Identify which cell holds the provided text, then report its [x, y] central coordinate. 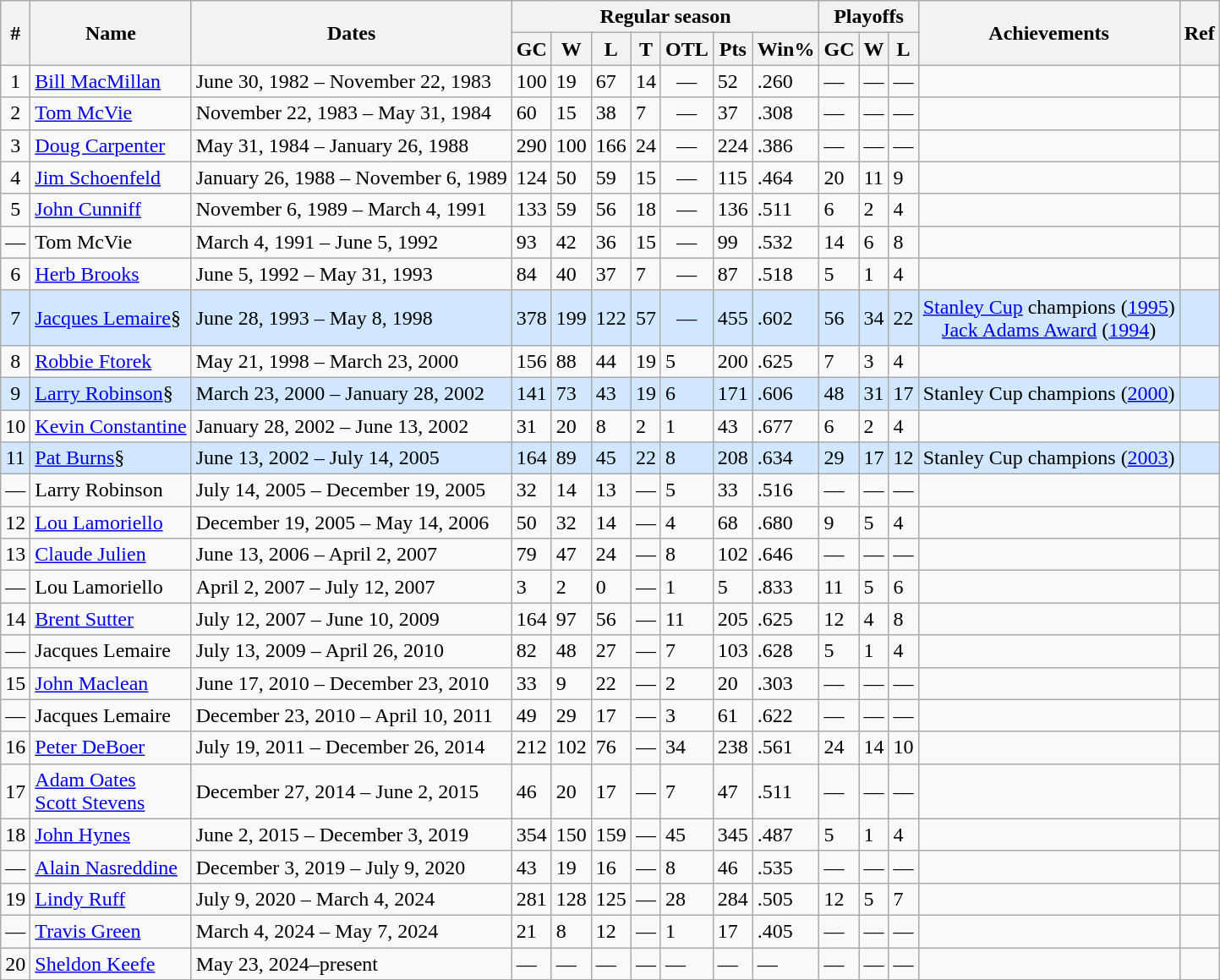
July 13, 2009 – April 26, 2010 [352, 651]
Jim Schoenfeld [111, 178]
Larry Robinson§ [111, 393]
Robbie Ftorek [111, 361]
212 [531, 747]
79 [531, 555]
61 [732, 715]
Bill MacMillan [111, 81]
42 [572, 242]
224 [732, 145]
Stanley Cup champions (1995)Jack Adams Award (1994) [1048, 318]
141 [531, 393]
June 2, 2015 – December 3, 2019 [352, 835]
.561 [786, 747]
115 [732, 178]
Playoffs [869, 17]
June 30, 1982 – November 22, 1983 [352, 81]
July 14, 2005 – December 19, 2005 [352, 490]
December 27, 2014 – June 2, 2015 [352, 791]
December 23, 2010 – April 10, 2011 [352, 715]
.677 [786, 425]
281 [531, 899]
87 [732, 274]
82 [531, 651]
Achievements [1048, 33]
July 12, 2007 – June 10, 2009 [352, 619]
.308 [786, 113]
Claude Julien [111, 555]
December 19, 2005 – May 14, 2006 [352, 523]
January 28, 2002 – June 13, 2002 [352, 425]
.386 [786, 145]
.516 [786, 490]
Lindy Ruff [111, 899]
89 [572, 458]
.535 [786, 867]
.405 [786, 931]
November 6, 1989 – March 4, 1991 [352, 210]
97 [572, 619]
May 21, 1998 – March 23, 2000 [352, 361]
.303 [786, 683]
Ref [1199, 33]
John Maclean [111, 683]
Brent Sutter [111, 619]
Peter DeBoer [111, 747]
0 [610, 587]
103 [732, 651]
July 19, 2011 – December 26, 2014 [352, 747]
238 [732, 747]
.487 [786, 835]
Doug Carpenter [111, 145]
28 [687, 899]
Dates [352, 33]
76 [610, 747]
52 [732, 81]
354 [531, 835]
124 [531, 178]
199 [572, 318]
.532 [786, 242]
57 [646, 318]
John Cunniff [111, 210]
.602 [786, 318]
May 23, 2024–present [352, 963]
Pts [732, 49]
June 13, 2006 – April 2, 2007 [352, 555]
OTL [687, 49]
.518 [786, 274]
88 [572, 361]
136 [732, 210]
June 13, 2002 – July 14, 2005 [352, 458]
June 5, 1992 – May 31, 1993 [352, 274]
.464 [786, 178]
378 [531, 318]
40 [572, 274]
Pat Burns§ [111, 458]
133 [531, 210]
John Hynes [111, 835]
171 [732, 393]
36 [610, 242]
205 [732, 619]
99 [732, 242]
Alain Nasreddine [111, 867]
455 [732, 318]
December 3, 2019 – July 9, 2020 [352, 867]
Herb Brooks [111, 274]
166 [610, 145]
84 [531, 274]
July 9, 2020 – March 4, 2024 [352, 899]
Win% [786, 49]
T [646, 49]
March 4, 1991 – June 5, 1992 [352, 242]
159 [610, 835]
345 [732, 835]
93 [531, 242]
.833 [786, 587]
Travis Green [111, 931]
208 [732, 458]
.628 [786, 651]
Jacques Lemaire§ [111, 318]
Stanley Cup champions (2000) [1048, 393]
.634 [786, 458]
67 [610, 81]
April 2, 2007 – July 12, 2007 [352, 587]
Larry Robinson [111, 490]
Adam OatesScott Stevens [111, 791]
.622 [786, 715]
200 [732, 361]
156 [531, 361]
38 [610, 113]
January 26, 1988 – November 6, 1989 [352, 178]
March 4, 2024 – May 7, 2024 [352, 931]
May 31, 1984 – January 26, 1988 [352, 145]
Sheldon Keefe [111, 963]
Stanley Cup champions (2003) [1048, 458]
Kevin Constantine [111, 425]
June 28, 1993 – May 8, 1998 [352, 318]
27 [610, 651]
June 17, 2010 – December 23, 2010 [352, 683]
125 [610, 899]
.505 [786, 899]
# [15, 33]
44 [610, 361]
21 [531, 931]
73 [572, 393]
60 [531, 113]
November 22, 1983 – May 31, 1984 [352, 113]
49 [531, 715]
Regular season [665, 17]
128 [572, 899]
.646 [786, 555]
March 23, 2000 – January 28, 2002 [352, 393]
68 [732, 523]
122 [610, 318]
284 [732, 899]
.606 [786, 393]
290 [531, 145]
150 [572, 835]
.680 [786, 523]
.260 [786, 81]
Name [111, 33]
